Identify which cell holds the provided text, then report its (X, Y) central coordinate. 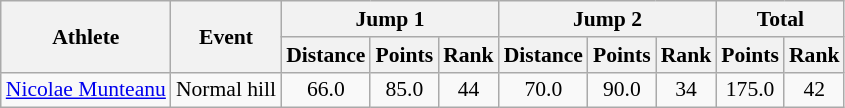
44 (468, 90)
42 (814, 90)
Total (780, 19)
Nicolae Munteanu (86, 90)
85.0 (404, 90)
Jump 2 (608, 19)
90.0 (622, 90)
34 (686, 90)
66.0 (326, 90)
Event (226, 36)
175.0 (750, 90)
Jump 1 (390, 19)
Athlete (86, 36)
70.0 (544, 90)
Normal hill (226, 90)
